Find where the given text appears and provide that cell's center as (X, Y) coordinate. 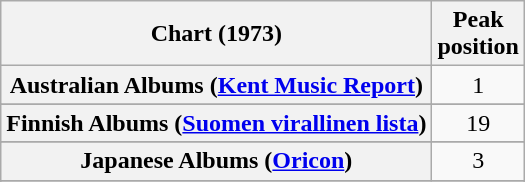
19 (478, 123)
Japanese Albums (Oricon) (216, 161)
Peakposition (478, 34)
1 (478, 85)
Finnish Albums (Suomen virallinen lista) (216, 123)
3 (478, 161)
Chart (1973) (216, 34)
Australian Albums (Kent Music Report) (216, 85)
